Find where the given text appears and provide that cell's center as (X, Y) coordinate. 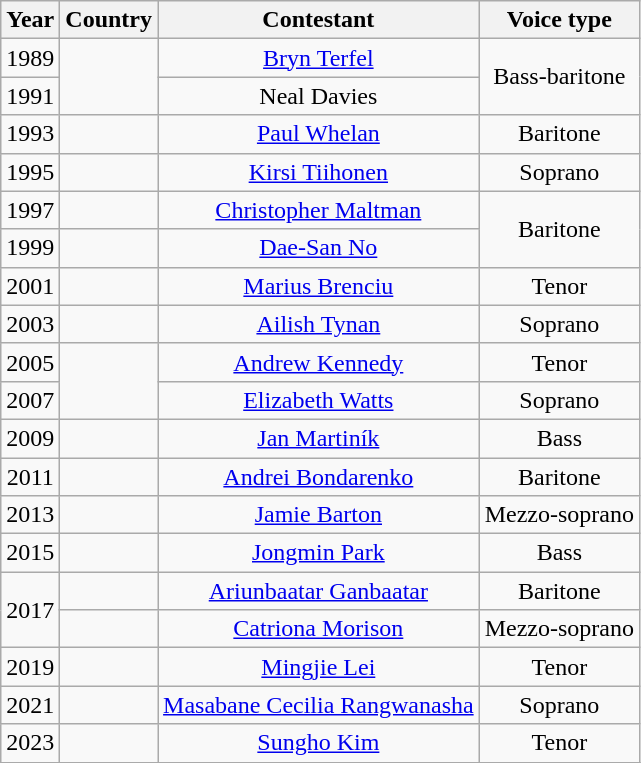
Jamie Barton (319, 515)
Voice type (559, 20)
Paul Whelan (319, 134)
Masabane Cecilia Rangwanasha (319, 705)
Contestant (319, 20)
1997 (30, 210)
Country (109, 20)
Marius Brenciu (319, 286)
2013 (30, 515)
2015 (30, 553)
Christopher Maltman (319, 210)
1991 (30, 96)
1995 (30, 172)
2003 (30, 324)
Ailish Tynan (319, 324)
Dae-San No (319, 248)
2019 (30, 667)
Mingjie Lei (319, 667)
1993 (30, 134)
2011 (30, 477)
Sungho Kim (319, 743)
Neal Davies (319, 96)
1989 (30, 58)
2021 (30, 705)
Andrew Kennedy (319, 362)
1999 (30, 248)
2017 (30, 610)
2009 (30, 438)
Ariunbaatar Ganbaatar (319, 591)
Bass-baritone (559, 77)
Jongmin Park (319, 553)
Year (30, 20)
Bryn Terfel (319, 58)
Andrei Bondarenko (319, 477)
Catriona Morison (319, 629)
Elizabeth Watts (319, 400)
Jan Martiník (319, 438)
2005 (30, 362)
Kirsi Tiihonen (319, 172)
2001 (30, 286)
2007 (30, 400)
2023 (30, 743)
